Scan for the cell matching the given text and deliver its [X, Y] coordinate at center. 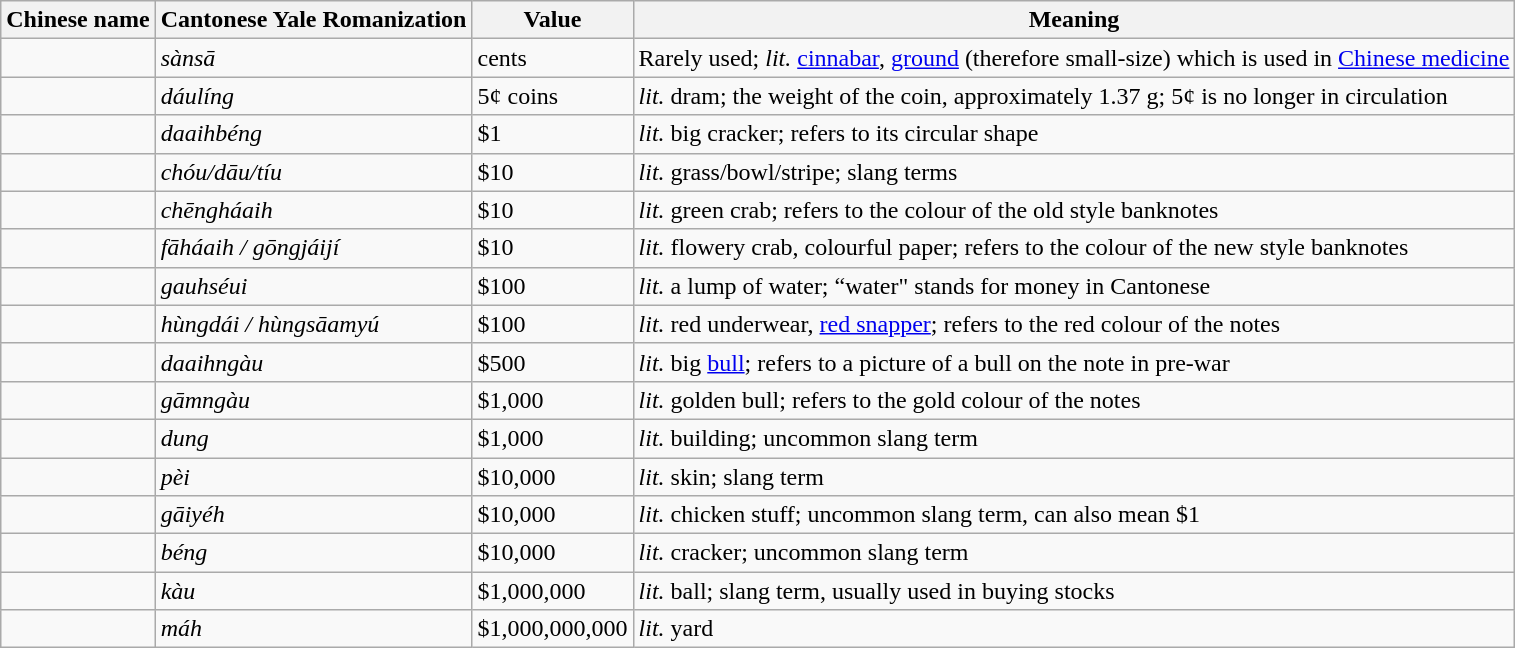
$1,000,000,000 [552, 629]
gāiyéh [314, 515]
dáulíng [314, 96]
lit. yard [1074, 629]
kàu [314, 591]
chóu/dāu/tíu [314, 172]
gauhséui [314, 286]
daaihngàu [314, 362]
cents [552, 58]
fāháaih / gōngjáijí [314, 248]
lit. green crab; refers to the colour of the old style banknotes [1074, 210]
hùngdái / hùngsāamyú [314, 324]
lit. chicken stuff; uncommon slang term, can also mean $1 [1074, 515]
lit. a lump of water; “water" stands for money in Cantonese [1074, 286]
$1,000,000 [552, 591]
lit. red underwear, red snapper; refers to the red colour of the notes [1074, 324]
lit. big bull; refers to a picture of a bull on the note in pre-war [1074, 362]
béng [314, 553]
Chinese name [78, 20]
$500 [552, 362]
lit. skin; slang term [1074, 477]
lit. grass/bowl/stripe; slang terms [1074, 172]
gāmngàu [314, 400]
lit. flowery crab, colourful paper; refers to the colour of the new style banknotes [1074, 248]
lit. cracker; uncommon slang term [1074, 553]
Meaning [1074, 20]
dung [314, 438]
pèi [314, 477]
máh [314, 629]
lit. building; uncommon slang term [1074, 438]
Cantonese Yale Romanization [314, 20]
chēngháaih [314, 210]
Rarely used; lit. cinnabar, ground (therefore small-size) which is used in Chinese medicine [1074, 58]
lit. ball; slang term, usually used in buying stocks [1074, 591]
5¢ coins [552, 96]
lit. dram; the weight of the coin, approximately 1.37 g; 5¢ is no longer in circulation [1074, 96]
Value [552, 20]
lit. big cracker; refers to its circular shape [1074, 134]
sànsā [314, 58]
daaihbéng [314, 134]
lit. golden bull; refers to the gold colour of the notes [1074, 400]
$1 [552, 134]
